Provide the [x, y] coordinate of the cell's center where the given text is located.  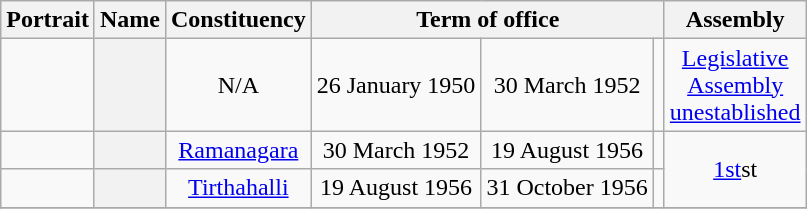
Ramanagara [238, 150]
Legislative Assembly unestablished [735, 85]
Term of office [488, 20]
31 October 1956 [567, 188]
Tirthahalli [238, 188]
26 January 1950 [396, 85]
Portrait [48, 20]
Constituency [238, 20]
N/A [238, 85]
Assembly [735, 20]
Name [130, 20]
1stst [735, 169]
